Determine the [x, y] coordinate at the center of the cell enclosing the given text.  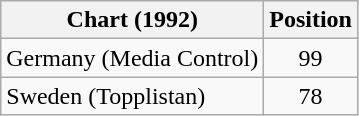
Position [311, 20]
78 [311, 96]
99 [311, 58]
Germany (Media Control) [132, 58]
Chart (1992) [132, 20]
Sweden (Topplistan) [132, 96]
